Provide the (X, Y) coordinate of the cell's center where the given text is located.  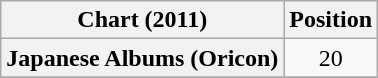
Position (331, 20)
Japanese Albums (Oricon) (142, 58)
20 (331, 58)
Chart (2011) (142, 20)
